Extract the (x, y) coordinate from the center of the cell holding the provided text.  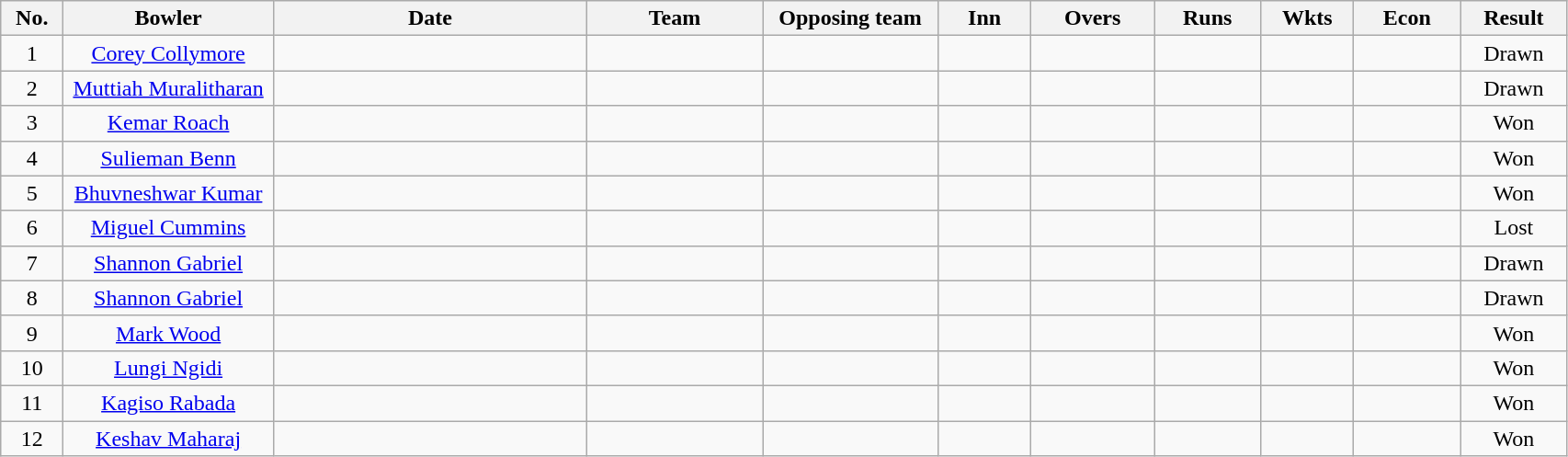
Lungi Ngidi (169, 368)
9 (32, 333)
Bowler (169, 18)
4 (32, 158)
Runs (1208, 18)
Miguel Cummins (169, 228)
1 (32, 53)
2 (32, 88)
Overs (1093, 18)
12 (32, 439)
Corey Collymore (169, 53)
Muttiah Muralitharan (169, 88)
Kagiso Rabada (169, 403)
5 (32, 193)
Keshav Maharaj (169, 439)
Sulieman Benn (169, 158)
Lost (1514, 228)
Date (430, 18)
11 (32, 403)
10 (32, 368)
Team (675, 18)
Inn (985, 18)
No. (32, 18)
8 (32, 298)
Wkts (1307, 18)
7 (32, 263)
Result (1514, 18)
Econ (1407, 18)
Bhuvneshwar Kumar (169, 193)
Kemar Roach (169, 123)
3 (32, 123)
Mark Wood (169, 333)
Opposing team (851, 18)
6 (32, 228)
